Identify which cell holds the provided text, then report its [x, y] central coordinate. 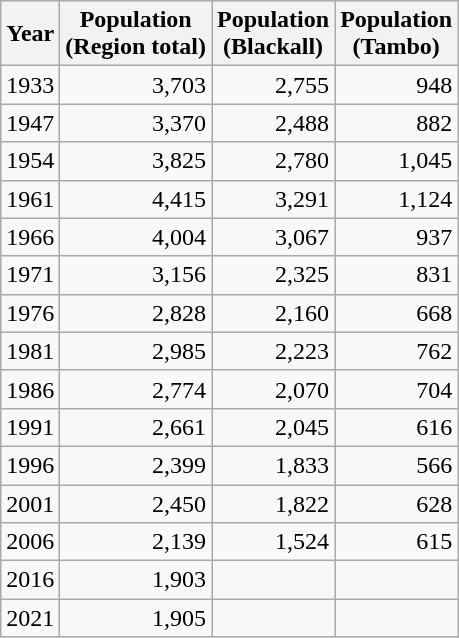
704 [396, 389]
3,703 [136, 85]
1981 [30, 351]
1996 [30, 465]
831 [396, 275]
3,291 [274, 199]
2006 [30, 542]
3,067 [274, 237]
Population(Blackall) [274, 34]
Year [30, 34]
2,780 [274, 161]
937 [396, 237]
3,825 [136, 161]
2,399 [136, 465]
2021 [30, 618]
1961 [30, 199]
Population(Region total) [136, 34]
2,450 [136, 503]
2,223 [274, 351]
1933 [30, 85]
1947 [30, 123]
1991 [30, 427]
3,370 [136, 123]
1986 [30, 389]
2,045 [274, 427]
1971 [30, 275]
2001 [30, 503]
1,903 [136, 580]
616 [396, 427]
2,985 [136, 351]
1976 [30, 313]
1,045 [396, 161]
2,755 [274, 85]
1,833 [274, 465]
2,160 [274, 313]
2,139 [136, 542]
762 [396, 351]
4,004 [136, 237]
1954 [30, 161]
2,828 [136, 313]
566 [396, 465]
2,774 [136, 389]
Population(Tambo) [396, 34]
615 [396, 542]
2,488 [274, 123]
882 [396, 123]
1966 [30, 237]
2,661 [136, 427]
4,415 [136, 199]
2016 [30, 580]
1,905 [136, 618]
1,822 [274, 503]
628 [396, 503]
1,124 [396, 199]
3,156 [136, 275]
2,070 [274, 389]
1,524 [274, 542]
948 [396, 85]
2,325 [274, 275]
668 [396, 313]
